Scan for the cell matching the given text and deliver its [X, Y] coordinate at center. 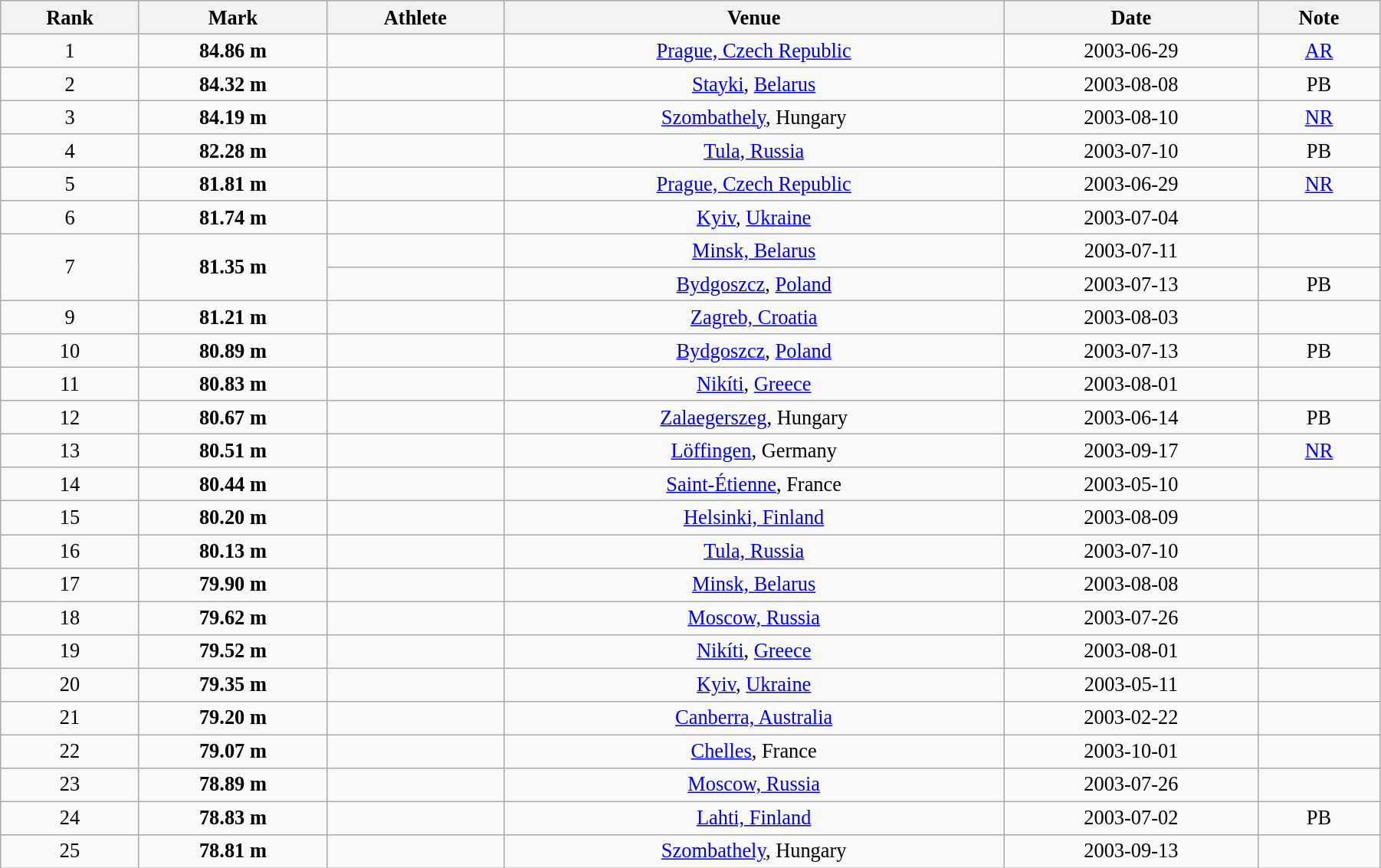
Helsinki, Finland [754, 518]
2003-05-10 [1131, 484]
Athlete [415, 17]
7 [71, 267]
14 [71, 484]
1 [71, 51]
79.62 m [233, 617]
Löffingen, Germany [754, 450]
Saint-Étienne, France [754, 484]
80.13 m [233, 551]
17 [71, 585]
79.20 m [233, 718]
81.74 m [233, 218]
15 [71, 518]
23 [71, 784]
Note [1320, 17]
2003-10-01 [1131, 751]
80.83 m [233, 384]
24 [71, 817]
84.32 m [233, 84]
78.89 m [233, 784]
80.20 m [233, 518]
80.44 m [233, 484]
2003-09-17 [1131, 450]
Chelles, France [754, 751]
81.81 m [233, 184]
18 [71, 617]
79.90 m [233, 585]
Lahti, Finland [754, 817]
9 [71, 317]
16 [71, 551]
2003-06-14 [1131, 418]
Zalaegerszeg, Hungary [754, 418]
13 [71, 450]
19 [71, 651]
84.19 m [233, 117]
2003-02-22 [1131, 718]
2003-07-04 [1131, 218]
5 [71, 184]
2003-08-09 [1131, 518]
Venue [754, 17]
84.86 m [233, 51]
4 [71, 151]
Rank [71, 17]
2003-08-03 [1131, 317]
80.89 m [233, 351]
21 [71, 718]
78.83 m [233, 817]
3 [71, 117]
81.35 m [233, 267]
Stayki, Belarus [754, 84]
20 [71, 684]
12 [71, 418]
82.28 m [233, 151]
25 [71, 851]
80.51 m [233, 450]
Mark [233, 17]
2003-09-13 [1131, 851]
2 [71, 84]
Zagreb, Croatia [754, 317]
AR [1320, 51]
81.21 m [233, 317]
2003-07-11 [1131, 251]
Canberra, Australia [754, 718]
Date [1131, 17]
6 [71, 218]
2003-07-02 [1131, 817]
2003-08-10 [1131, 117]
11 [71, 384]
79.07 m [233, 751]
2003-05-11 [1131, 684]
78.81 m [233, 851]
80.67 m [233, 418]
79.52 m [233, 651]
10 [71, 351]
22 [71, 751]
79.35 m [233, 684]
